Output the [X, Y] coordinate of the center of the cell containing the given text.  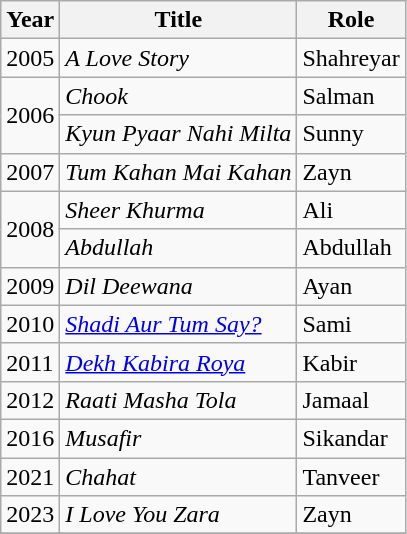
Chahat [178, 477]
I Love You Zara [178, 515]
Sheer Khurma [178, 210]
2008 [30, 229]
Dil Deewana [178, 286]
2009 [30, 286]
Ayan [351, 286]
Tanveer [351, 477]
2016 [30, 438]
2023 [30, 515]
Role [351, 20]
Kyun Pyaar Nahi Milta [178, 134]
Salman [351, 96]
Tum Kahan Mai Kahan [178, 172]
Kabir [351, 362]
2007 [30, 172]
Sunny [351, 134]
Jamaal [351, 400]
Ali [351, 210]
A Love Story [178, 58]
Sikandar [351, 438]
2012 [30, 400]
Year [30, 20]
2005 [30, 58]
Sami [351, 324]
2010 [30, 324]
Chook [178, 96]
2011 [30, 362]
2006 [30, 115]
2021 [30, 477]
Raati Masha Tola [178, 400]
Shadi Aur Tum Say? [178, 324]
Title [178, 20]
Shahreyar [351, 58]
Musafir [178, 438]
Dekh Kabira Roya [178, 362]
